Locate the cell with the specified text and output its [X, Y] center coordinate. 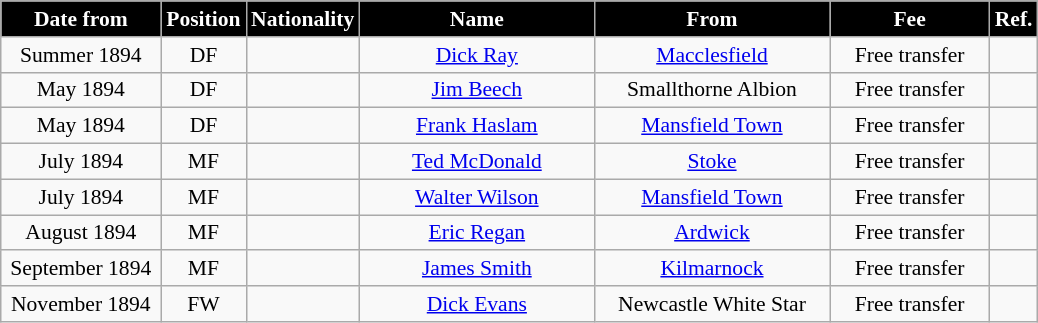
Newcastle White Star [712, 304]
Dick Evans [476, 304]
Kilmarnock [712, 269]
Jim Beech [476, 90]
Walter Wilson [476, 197]
Ted McDonald [476, 162]
From [712, 19]
Nationality [302, 19]
Stoke [712, 162]
Ref. [1014, 19]
September 1894 [81, 269]
Ardwick [712, 233]
Summer 1894 [81, 55]
Macclesfield [712, 55]
Eric Regan [476, 233]
Name [476, 19]
Dick Ray [476, 55]
Frank Haslam [476, 126]
Fee [910, 19]
Position [204, 19]
Date from [81, 19]
Smallthorne Albion [712, 90]
August 1894 [81, 233]
FW [204, 304]
November 1894 [81, 304]
James Smith [476, 269]
